Identify which cell holds the provided text, then report its [X, Y] central coordinate. 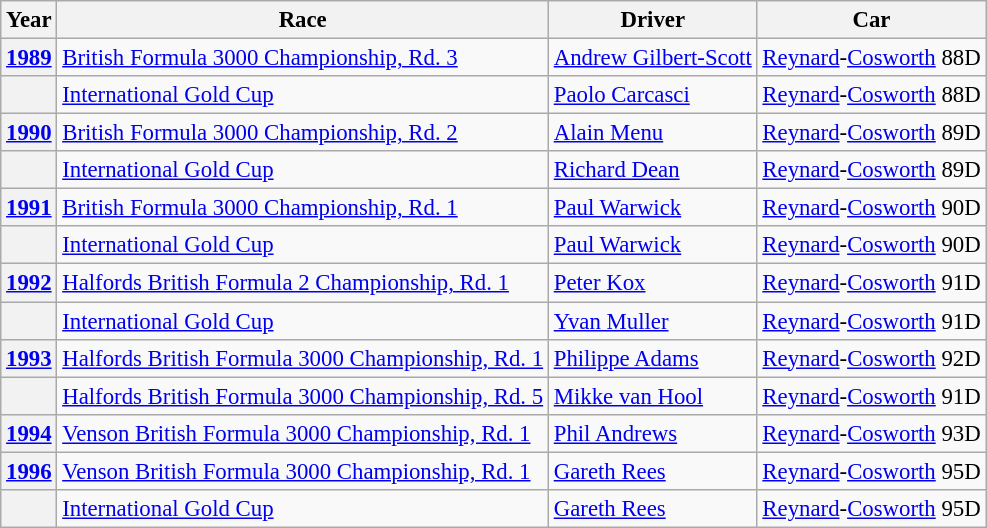
Race [303, 20]
1990 [29, 133]
Philippe Adams [652, 358]
Car [872, 20]
Richard Dean [652, 170]
British Formula 3000 Championship, Rd. 3 [303, 58]
Phil Andrews [652, 433]
Reynard-Cosworth 92D [872, 358]
Halfords British Formula 2 Championship, Rd. 1 [303, 283]
Peter Kox [652, 283]
Halfords British Formula 3000 Championship, Rd. 1 [303, 358]
Andrew Gilbert-Scott [652, 58]
Mikke van Hool [652, 396]
1994 [29, 433]
1996 [29, 471]
1991 [29, 208]
Halfords British Formula 3000 Championship, Rd. 5 [303, 396]
Driver [652, 20]
British Formula 3000 Championship, Rd. 1 [303, 208]
Year [29, 20]
Reynard-Cosworth 93D [872, 433]
1992 [29, 283]
Paolo Carcasci [652, 95]
1993 [29, 358]
Alain Menu [652, 133]
1989 [29, 58]
Yvan Muller [652, 321]
British Formula 3000 Championship, Rd. 2 [303, 133]
